Search for the cell housing the specified text and yield its [X, Y] center coordinate. 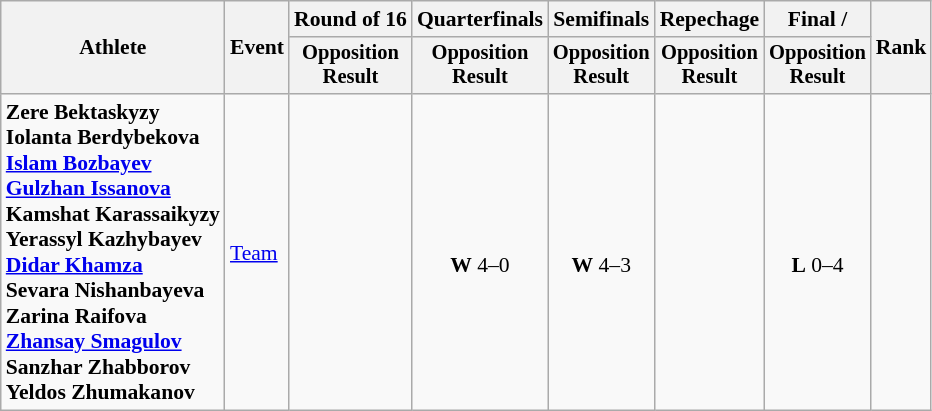
Athlete [113, 48]
W 4–0 [480, 252]
Round of 16 [350, 19]
Event [257, 48]
L 0–4 [818, 252]
Rank [902, 48]
Quarterfinals [480, 19]
Semifinals [602, 19]
Repechage [710, 19]
W 4–3 [602, 252]
Team [257, 252]
Final / [818, 19]
